Provide the (X, Y) coordinate of the cell's center where the given text is located.  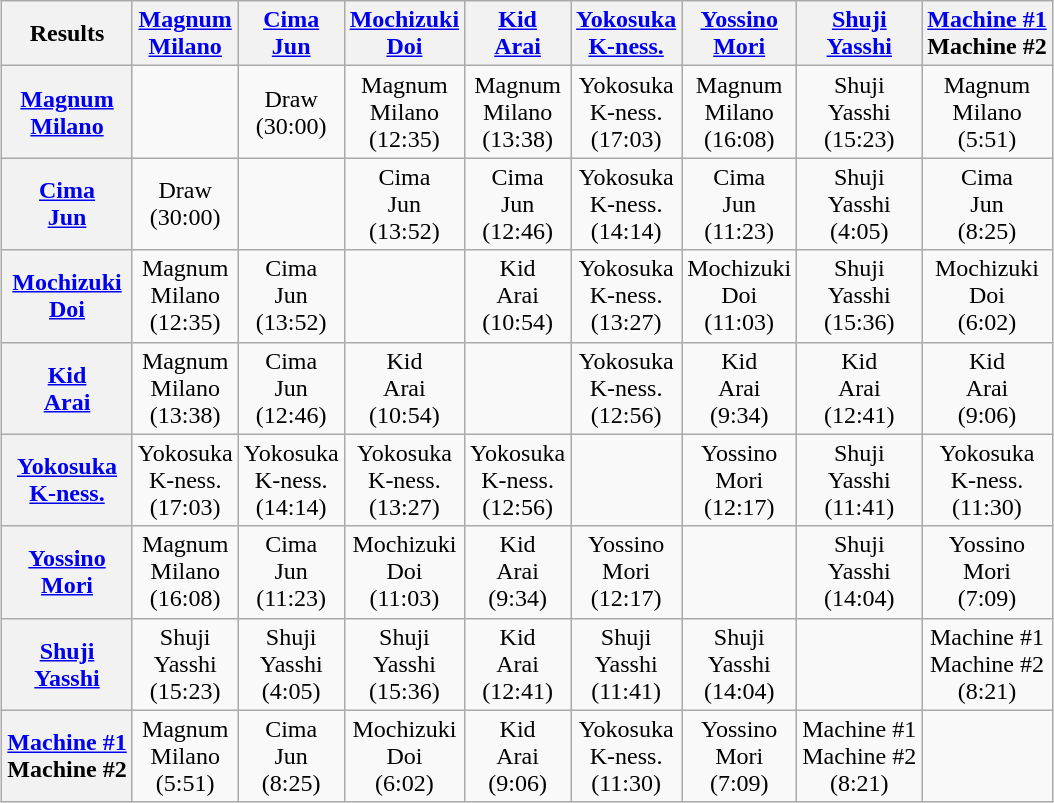
Results (67, 34)
